Identify which cell holds the provided text, then report its [x, y] central coordinate. 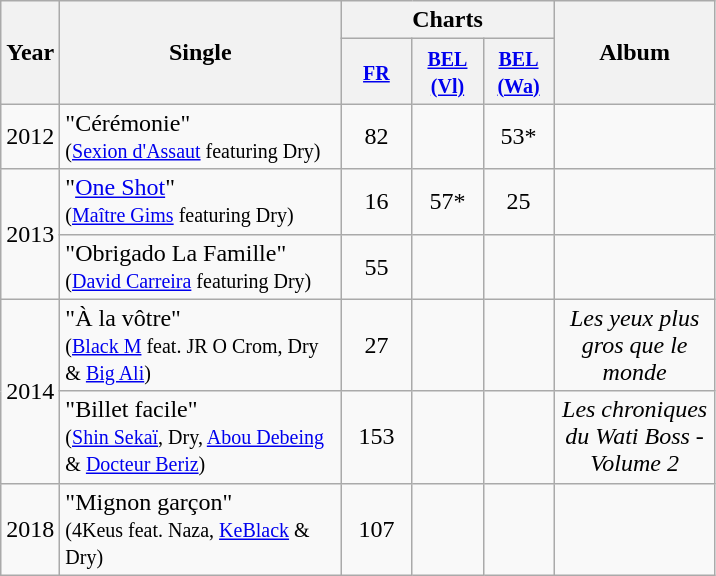
53* [518, 136]
BEL (Vl) [448, 72]
"Mignon garçon"(4Keus feat. Naza, KeBlack & Dry) [200, 529]
55 [376, 266]
"Billet facile"(Shin Sekaï, Dry, Abou Debeing & Docteur Beriz) [200, 437]
Les chroniques du Wati Boss - Volume 2 [634, 437]
82 [376, 136]
Charts [448, 20]
2013 [30, 234]
"Cérémonie" (Sexion d'Assaut featuring Dry) [200, 136]
BEL (Wa) [518, 72]
57* [448, 202]
"Obrigado La Famille" (David Carreira featuring Dry) [200, 266]
Single [200, 52]
Album [634, 52]
2012 [30, 136]
2018 [30, 529]
"One Shot" (Maître Gims featuring Dry) [200, 202]
"À la vôtre"(Black M feat. JR O Crom, Dry & Big Ali) [200, 345]
25 [518, 202]
2014 [30, 391]
27 [376, 345]
16 [376, 202]
FR [376, 72]
107 [376, 529]
153 [376, 437]
Les yeux plus gros que le monde [634, 345]
Year [30, 52]
